Scan for the cell matching the given text and deliver its (X, Y) coordinate at center. 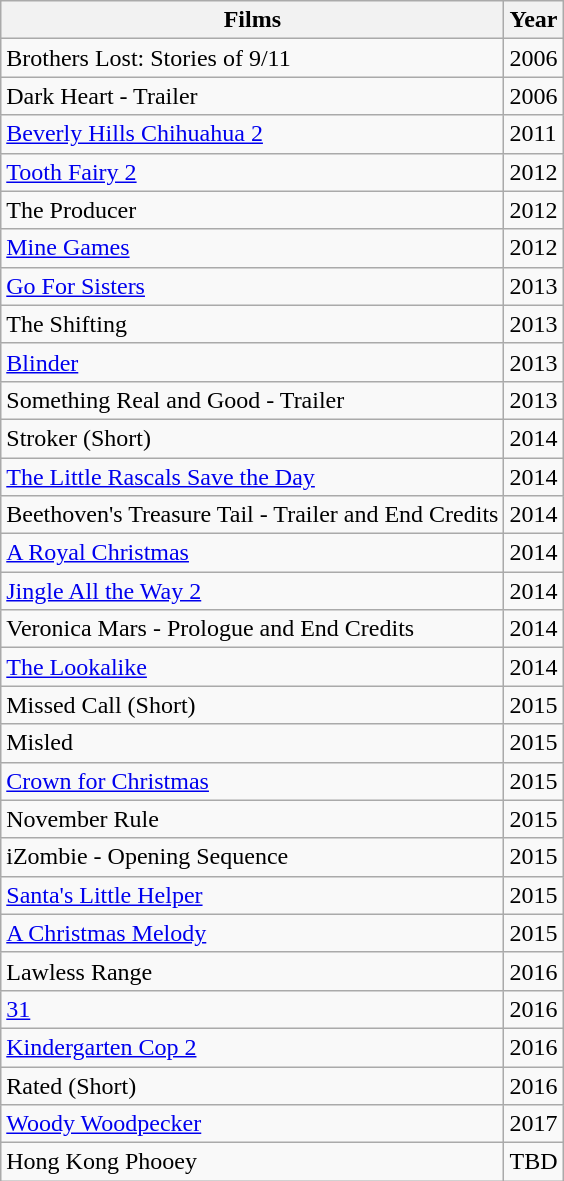
iZombie - Opening Sequence (252, 857)
Veronica Mars - Prologue and End Credits (252, 629)
Go For Sisters (252, 286)
Stroker (Short) (252, 438)
Mine Games (252, 248)
Year (534, 20)
Brothers Lost: Stories of 9/11 (252, 58)
The Little Rascals Save the Day (252, 477)
Misled (252, 743)
Lawless Range (252, 971)
2011 (534, 134)
Rated (Short) (252, 1085)
Something Real and Good - Trailer (252, 400)
November Rule (252, 819)
Santa's Little Helper (252, 895)
The Shifting (252, 324)
2017 (534, 1124)
Hong Kong Phooey (252, 1162)
31 (252, 1009)
Blinder (252, 362)
Beethoven's Treasure Tail - Trailer and End Credits (252, 515)
Tooth Fairy 2 (252, 172)
A Christmas Melody (252, 933)
Films (252, 20)
Beverly Hills Chihuahua 2 (252, 134)
Dark Heart - Trailer (252, 96)
A Royal Christmas (252, 553)
TBD (534, 1162)
The Producer (252, 210)
Kindergarten Cop 2 (252, 1047)
The Lookalike (252, 667)
Crown for Christmas (252, 781)
Missed Call (Short) (252, 705)
Jingle All the Way 2 (252, 591)
Woody Woodpecker (252, 1124)
